Find where the given text appears and provide that cell's center as (x, y) coordinate. 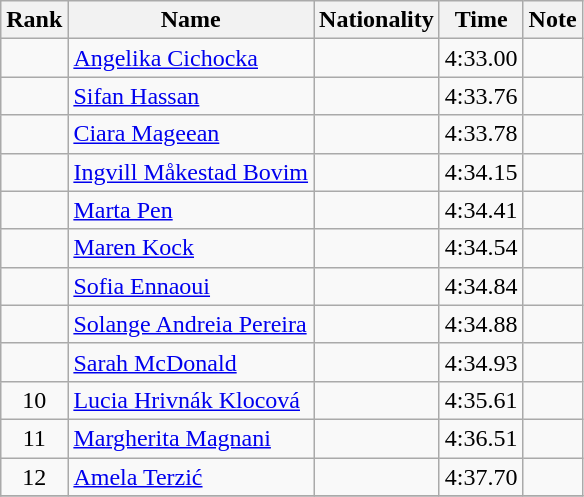
4:34.84 (481, 286)
4:33.76 (481, 96)
Sifan Hassan (191, 96)
Note (552, 20)
Time (481, 20)
Ingvill Måkestad Bovim (191, 172)
Rank (34, 20)
4:34.41 (481, 210)
Lucia Hrivnák Klocová (191, 400)
4:34.88 (481, 324)
4:33.00 (481, 58)
4:35.61 (481, 400)
4:37.70 (481, 477)
4:34.15 (481, 172)
Marta Pen (191, 210)
4:36.51 (481, 438)
12 (34, 477)
Margherita Magnani (191, 438)
11 (34, 438)
4:34.93 (481, 362)
4:33.78 (481, 134)
Sarah McDonald (191, 362)
Nationality (377, 20)
4:34.54 (481, 248)
Solange Andreia Pereira (191, 324)
Sofia Ennaoui (191, 286)
Angelika Cichocka (191, 58)
Amela Terzić (191, 477)
Name (191, 20)
Ciara Mageean (191, 134)
Maren Kock (191, 248)
10 (34, 400)
